Scan for the cell matching the given text and deliver its [x, y] coordinate at center. 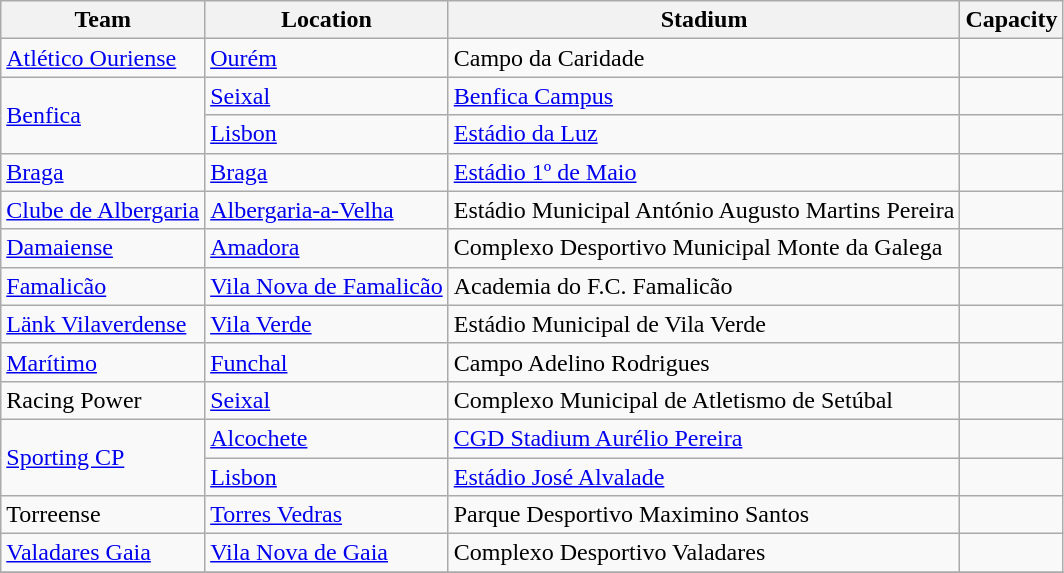
Torres Vedras [327, 515]
Capacity [1012, 20]
Alcochete [327, 438]
Ourém [327, 58]
Marítimo [103, 362]
Racing Power [103, 400]
Vila Nova de Famalicão [327, 286]
Estádio Municipal António Augusto Martins Pereira [704, 210]
Benfica [103, 115]
Amadora [327, 248]
Location [327, 20]
Campo da Caridade [704, 58]
Parque Desportivo Maximino Santos [704, 515]
Academia do F.C. Famalicão [704, 286]
Länk Vilaverdense [103, 324]
Damaiense [103, 248]
Estádio José Alvalade [704, 477]
Famalicão [103, 286]
Complexo Municipal de Atletismo de Setúbal [704, 400]
Atlético Ouriense [103, 58]
Valadares Gaia [103, 553]
Funchal [327, 362]
Estádio Municipal de Vila Verde [704, 324]
Torreense [103, 515]
Benfica Campus [704, 96]
Estádio 1º de Maio [704, 172]
Sporting CP [103, 457]
Team [103, 20]
Vila Verde [327, 324]
CGD Stadium Aurélio Pereira [704, 438]
Complexo Desportivo Municipal Monte da Galega [704, 248]
Stadium [704, 20]
Estádio da Luz [704, 134]
Complexo Desportivo Valadares [704, 553]
Vila Nova de Gaia [327, 553]
Clube de Albergaria [103, 210]
Albergaria-a-Velha [327, 210]
Campo Adelino Rodrigues [704, 362]
